Provide the [x, y] coordinate of the cell's center where the given text is located.  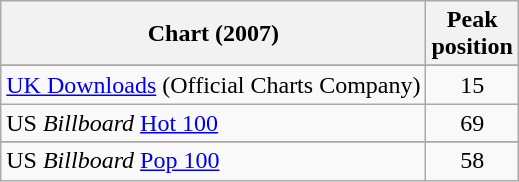
15 [472, 85]
Peakposition [472, 34]
US Billboard Hot 100 [214, 123]
US Billboard Pop 100 [214, 161]
UK Downloads (Official Charts Company) [214, 85]
69 [472, 123]
58 [472, 161]
Chart (2007) [214, 34]
